Detect which cell encompasses the target text, then output its (x, y) center coordinate. 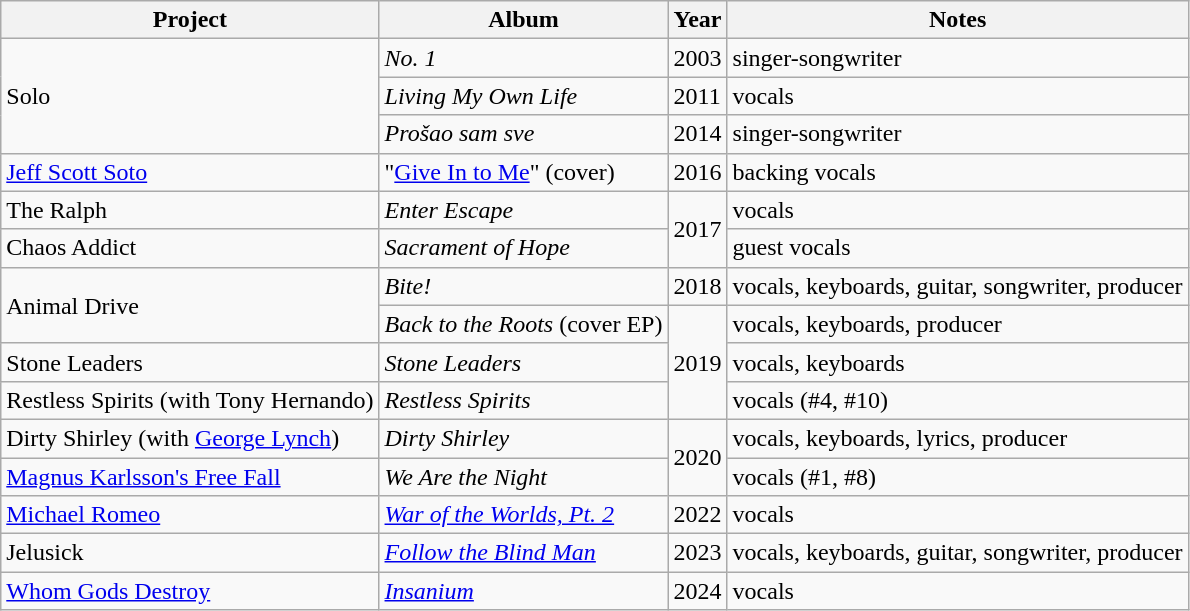
Sacrament of Hope (524, 248)
The Ralph (190, 210)
Bite! (524, 286)
2024 (698, 591)
Notes (958, 20)
2019 (698, 362)
Back to the Roots (cover EP) (524, 324)
Jelusick (190, 553)
Insanium (524, 591)
2016 (698, 172)
Follow the Blind Man (524, 553)
Restless Spirits (524, 400)
Chaos Addict (190, 248)
Magnus Karlsson's Free Fall (190, 477)
Dirty Shirley (with George Lynch) (190, 438)
2023 (698, 553)
vocals, keyboards, producer (958, 324)
Solo (190, 96)
No. 1 (524, 58)
Album (524, 20)
vocals (#1, #8) (958, 477)
Dirty Shirley (524, 438)
Restless Spirits (with Tony Hernando) (190, 400)
vocals, keyboards (958, 362)
We Are the Night (524, 477)
Living My Own Life (524, 96)
vocals (#4, #10) (958, 400)
Enter Escape (524, 210)
Animal Drive (190, 305)
War of the Worlds, Pt. 2 (524, 515)
2014 (698, 134)
2011 (698, 96)
backing vocals (958, 172)
2022 (698, 515)
Project (190, 20)
"Give In to Me" (cover) (524, 172)
2020 (698, 457)
Michael Romeo (190, 515)
vocals, keyboards, lyrics, producer (958, 438)
Year (698, 20)
Jeff Scott Soto (190, 172)
guest vocals (958, 248)
Whom Gods Destroy (190, 591)
2017 (698, 229)
2003 (698, 58)
Prošao sam sve (524, 134)
2018 (698, 286)
